Find where the given text appears and provide that cell's center as (X, Y) coordinate. 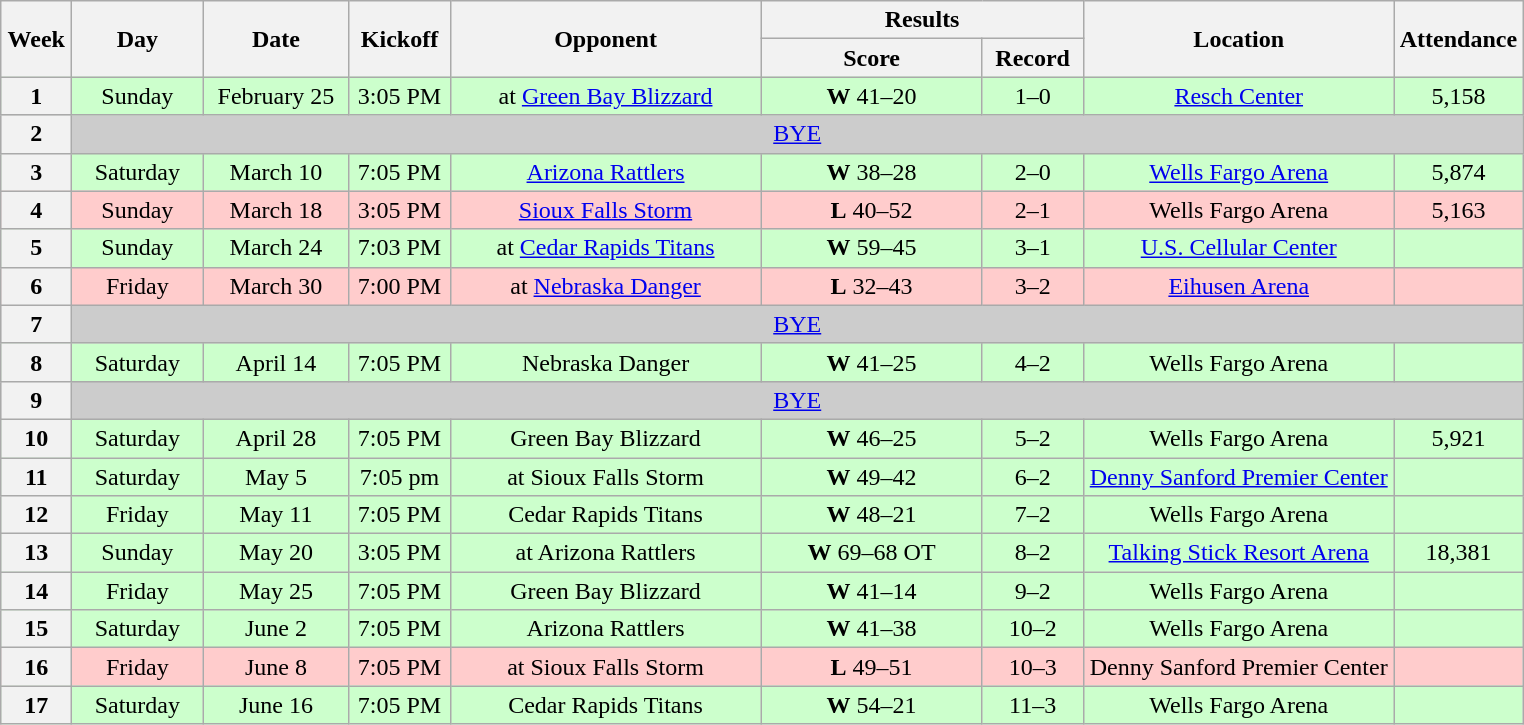
Opponent (606, 39)
Talking Stick Resort Arena (1238, 553)
4–2 (1032, 362)
L 32–43 (872, 286)
March 24 (276, 248)
1–0 (1032, 96)
5,158 (1458, 96)
at Arizona Rattlers (606, 553)
W 49–42 (872, 477)
7–2 (1032, 515)
W 69–68 OT (872, 553)
2–1 (1032, 210)
L 49–51 (872, 667)
8 (36, 362)
April 14 (276, 362)
10–2 (1032, 629)
W 41–25 (872, 362)
May 11 (276, 515)
18,381 (1458, 553)
11 (36, 477)
15 (36, 629)
April 28 (276, 438)
5,874 (1458, 172)
9 (36, 400)
8–2 (1032, 553)
W 46–25 (872, 438)
Results (922, 20)
7:05 pm (400, 477)
4 (36, 210)
Date (276, 39)
7:03 PM (400, 248)
1 (36, 96)
9–2 (1032, 591)
W 54–21 (872, 705)
March 10 (276, 172)
3–1 (1032, 248)
Eihusen Arena (1238, 286)
10–3 (1032, 667)
14 (36, 591)
Record (1032, 58)
5,163 (1458, 210)
Kickoff (400, 39)
May 5 (276, 477)
L 40–52 (872, 210)
May 20 (276, 553)
June 2 (276, 629)
16 (36, 667)
Day (138, 39)
at Green Bay Blizzard (606, 96)
May 25 (276, 591)
February 25 (276, 96)
7:00 PM (400, 286)
W 41–14 (872, 591)
at Nebraska Danger (606, 286)
Sioux Falls Storm (606, 210)
W 59–45 (872, 248)
10 (36, 438)
5–2 (1032, 438)
W 38–28 (872, 172)
W 41–20 (872, 96)
12 (36, 515)
17 (36, 705)
March 18 (276, 210)
3 (36, 172)
3–2 (1032, 286)
Location (1238, 39)
6 (36, 286)
at Cedar Rapids Titans (606, 248)
6–2 (1032, 477)
11–3 (1032, 705)
2–0 (1032, 172)
June 16 (276, 705)
5 (36, 248)
W 48–21 (872, 515)
Week (36, 39)
7 (36, 324)
Resch Center (1238, 96)
Score (872, 58)
Attendance (1458, 39)
March 30 (276, 286)
13 (36, 553)
June 8 (276, 667)
U.S. Cellular Center (1238, 248)
2 (36, 134)
Nebraska Danger (606, 362)
5,921 (1458, 438)
W 41–38 (872, 629)
